Identify which cell holds the provided text, then report its (X, Y) central coordinate. 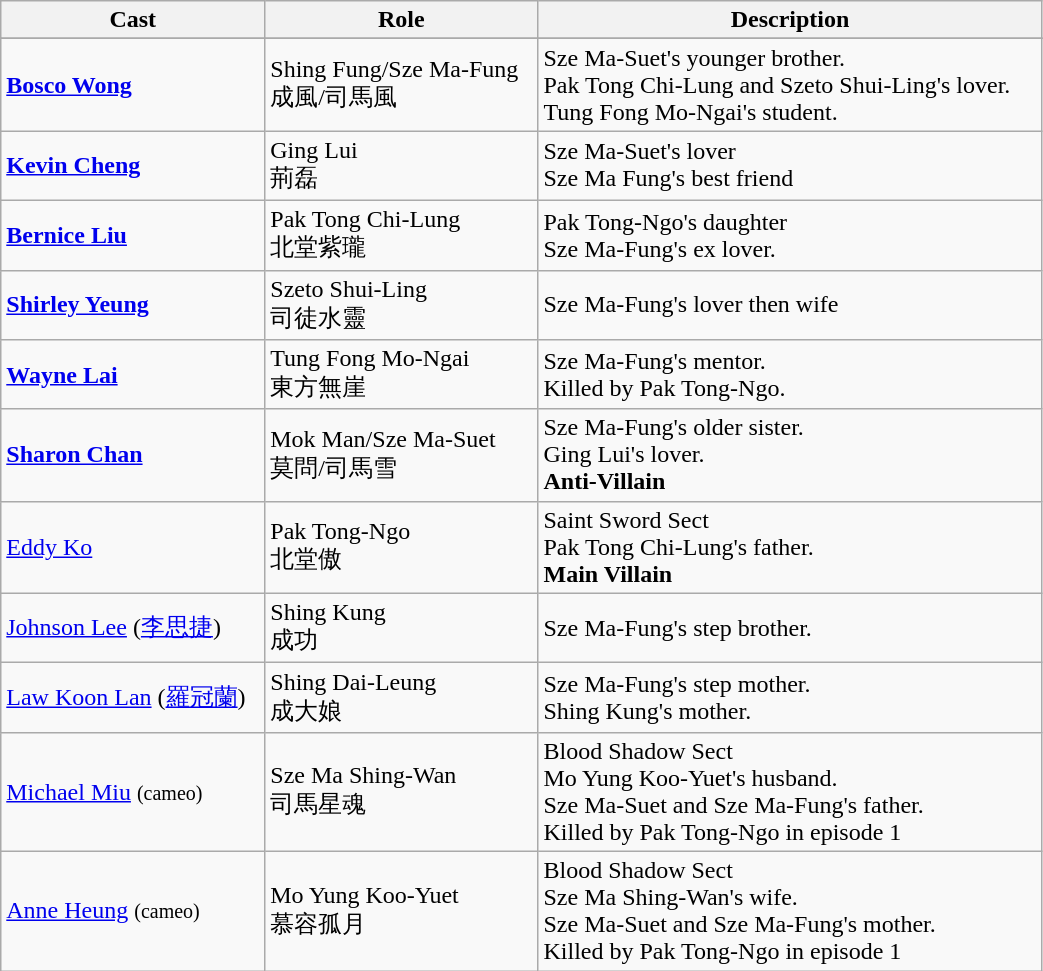
Pak Tong-Ngo 北堂傲 (402, 547)
Shing Fung/Sze Ma-Fung 成風/司馬風 (402, 85)
Blood Shadow Sect Sze Ma Shing-Wan's wife. Sze Ma-Suet and Sze Ma-Fung's mother. Killed by Pak Tong-Ngo in episode 1 (790, 910)
Sze Ma-Fung's step brother. (790, 628)
Anne Heung (cameo) (133, 910)
Law Koon Lan (羅冠蘭) (133, 698)
Sze Ma-Suet's younger brother. Pak Tong Chi-Lung and Szeto Shui-Ling's lover. Tung Fong Mo-Ngai's student. (790, 85)
Shirley Yeung (133, 305)
Shing Dai-Leung 成大娘 (402, 698)
Szeto Shui-Ling 司徒水靈 (402, 305)
Johnson Lee (李思捷) (133, 628)
Saint Sword Sect Pak Tong Chi-Lung's father. Main Villain (790, 547)
Wayne Lai (133, 375)
Shing Kung 成功 (402, 628)
Sharon Chan (133, 455)
Kevin Cheng (133, 166)
Ging Lui 荊磊 (402, 166)
Sze Ma Shing-Wan 司馬星魂 (402, 792)
Cast (133, 20)
Bosco Wong (133, 85)
Sze Ma-Suet's lover Sze Ma Fung's best friend (790, 166)
Blood Shadow Sect Mo Yung Koo-Yuet's husband. Sze Ma-Suet and Sze Ma-Fung's father. Killed by Pak Tong-Ngo in episode 1 (790, 792)
Sze Ma-Fung's older sister. Ging Lui's lover. Anti-Villain (790, 455)
Sze Ma-Fung's lover then wife (790, 305)
Mo Yung Koo-Yuet 慕容孤月 (402, 910)
Pak Tong-Ngo's daughter Sze Ma-Fung's ex lover. (790, 235)
Pak Tong Chi-Lung 北堂紫瓏 (402, 235)
Tung Fong Mo-Ngai 東方無崖 (402, 375)
Sze Ma-Fung's step mother. Shing Kung's mother. (790, 698)
Role (402, 20)
Description (790, 20)
Michael Miu (cameo) (133, 792)
Sze Ma-Fung's mentor. Killed by Pak Tong-Ngo. (790, 375)
Eddy Ko (133, 547)
Mok Man/Sze Ma-Suet 莫問/司馬雪 (402, 455)
Bernice Liu (133, 235)
